Provide the (X, Y) coordinate of the cell's center where the given text is located.  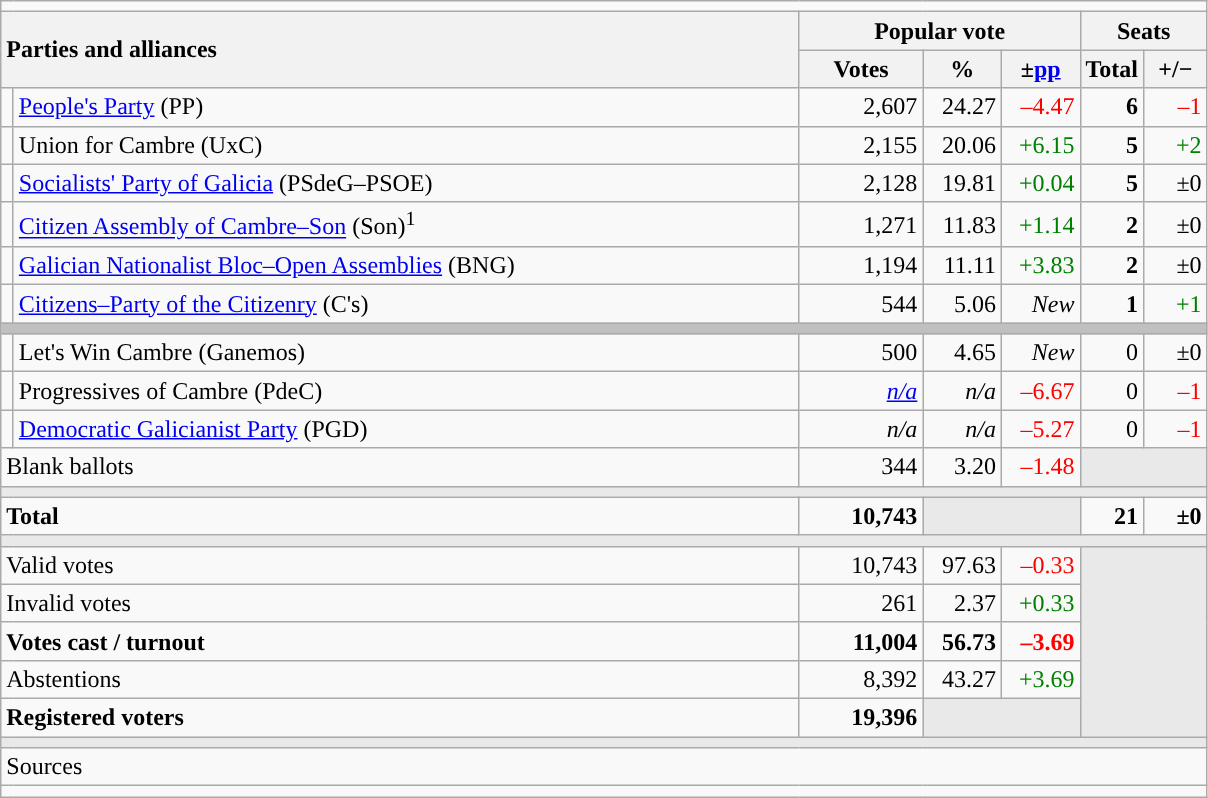
43.27 (962, 679)
+0.04 (1040, 183)
+2 (1176, 145)
+/− (1176, 69)
1,194 (861, 266)
Sources (604, 767)
Democratic Galicianist Party (PGD) (406, 429)
6 (1112, 107)
Progressives of Cambre (PdeC) (406, 391)
Votes (861, 69)
2,128 (861, 183)
–6.67 (1040, 391)
–1.48 (1040, 467)
+0.33 (1040, 603)
24.27 (962, 107)
1 (1112, 304)
Citizen Assembly of Cambre–Son (Son)1 (406, 224)
–3.69 (1040, 641)
11.83 (962, 224)
Invalid votes (400, 603)
Let's Win Cambre (Ganemos) (406, 353)
5.06 (962, 304)
19.81 (962, 183)
+3.83 (1040, 266)
Parties and alliances (400, 50)
11,004 (861, 641)
2,607 (861, 107)
+1 (1176, 304)
2,155 (861, 145)
344 (861, 467)
Union for Cambre (UxC) (406, 145)
Socialists' Party of Galicia (PSdeG–PSOE) (406, 183)
Blank ballots (400, 467)
+6.15 (1040, 145)
% (962, 69)
–0.33 (1040, 565)
Votes cast / turnout (400, 641)
Abstentions (400, 679)
19,396 (861, 718)
People's Party (PP) (406, 107)
56.73 (962, 641)
8,392 (861, 679)
±pp (1040, 69)
3.20 (962, 467)
Citizens–Party of the Citizenry (C's) (406, 304)
544 (861, 304)
500 (861, 353)
2.37 (962, 603)
Valid votes (400, 565)
+1.14 (1040, 224)
Popular vote (940, 31)
97.63 (962, 565)
–5.27 (1040, 429)
Galician Nationalist Bloc–Open Assemblies (BNG) (406, 266)
4.65 (962, 353)
–4.47 (1040, 107)
Seats (1144, 31)
+3.69 (1040, 679)
20.06 (962, 145)
1,271 (861, 224)
Registered voters (400, 718)
261 (861, 603)
11.11 (962, 266)
21 (1112, 516)
